Find where the given text appears and provide that cell's center as [X, Y] coordinate. 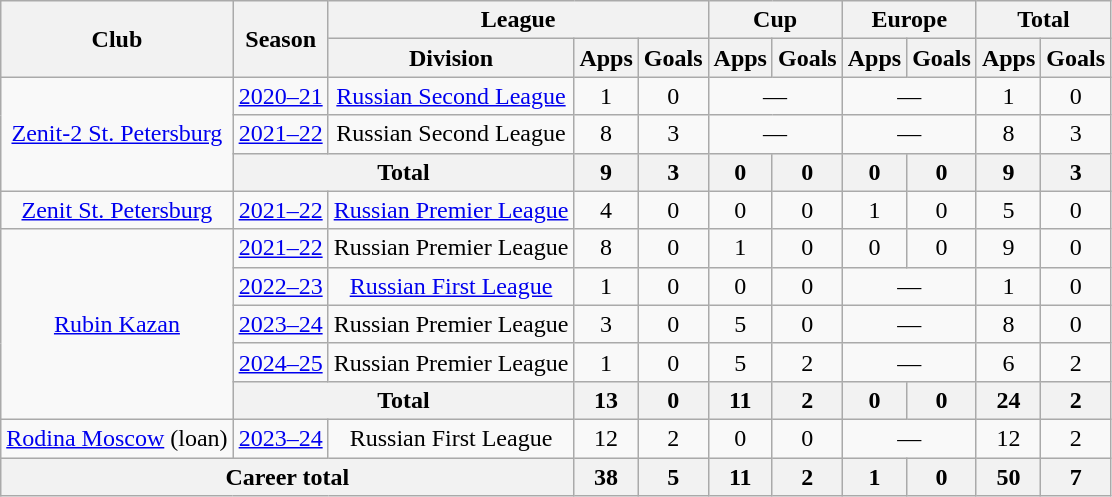
2022–23 [280, 286]
Career total [288, 477]
2024–25 [280, 362]
Europe [909, 20]
24 [1008, 400]
Season [280, 39]
Division [451, 58]
4 [606, 210]
Rubin Kazan [117, 324]
38 [606, 477]
League [518, 20]
Rodina Moscow (loan) [117, 438]
2020–21 [280, 96]
50 [1008, 477]
7 [1076, 477]
13 [606, 400]
Zenit St. Petersburg [117, 210]
Cup [775, 20]
Club [117, 39]
Zenit-2 St. Petersburg [117, 134]
6 [1008, 362]
